Provide the [X, Y] coordinate of the cell's center where the given text is located.  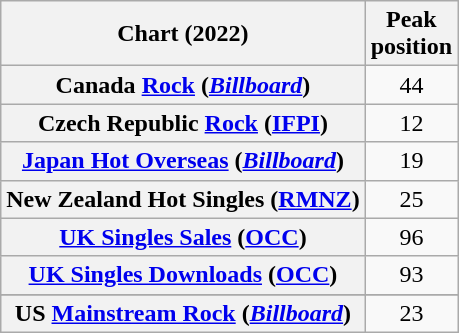
12 [411, 123]
Canada Rock (Billboard) [183, 85]
Japan Hot Overseas (Billboard) [183, 161]
Czech Republic Rock (IFPI) [183, 123]
19 [411, 161]
25 [411, 199]
44 [411, 85]
96 [411, 237]
New Zealand Hot Singles (RMNZ) [183, 199]
US Mainstream Rock (Billboard) [183, 313]
Chart (2022) [183, 34]
UK Singles Sales (OCC) [183, 237]
93 [411, 275]
Peakposition [411, 34]
UK Singles Downloads (OCC) [183, 275]
23 [411, 313]
